Detect which cell encompasses the target text, then output its (X, Y) center coordinate. 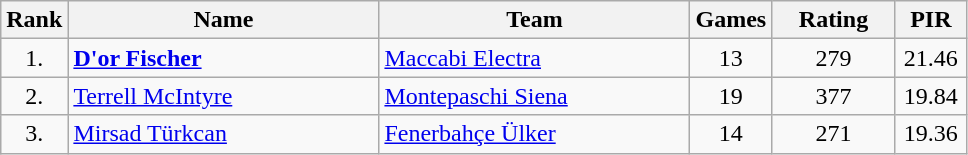
271 (834, 134)
14 (731, 134)
Name (224, 20)
D'or Fischer (224, 58)
Team (534, 20)
21.46 (930, 58)
1. (34, 58)
PIR (930, 20)
Mirsad Türkcan (224, 134)
377 (834, 96)
Fenerbahçe Ülker (534, 134)
Games (731, 20)
19.36 (930, 134)
19 (731, 96)
2. (34, 96)
Maccabi Electra (534, 58)
3. (34, 134)
Montepaschi Siena (534, 96)
279 (834, 58)
13 (731, 58)
Rating (834, 20)
19.84 (930, 96)
Rank (34, 20)
Terrell McIntyre (224, 96)
